Search for the cell housing the specified text and yield its [x, y] center coordinate. 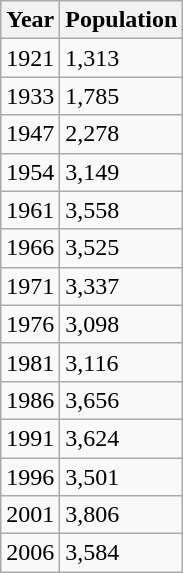
3,501 [122, 477]
3,098 [122, 324]
1966 [30, 248]
3,806 [122, 515]
1991 [30, 438]
3,525 [122, 248]
1976 [30, 324]
Year [30, 20]
1981 [30, 362]
1921 [30, 58]
1,313 [122, 58]
2,278 [122, 134]
1961 [30, 210]
1947 [30, 134]
1971 [30, 286]
Population [122, 20]
1,785 [122, 96]
3,656 [122, 400]
3,116 [122, 362]
3,584 [122, 553]
2001 [30, 515]
1986 [30, 400]
3,624 [122, 438]
1996 [30, 477]
1954 [30, 172]
2006 [30, 553]
3,337 [122, 286]
3,149 [122, 172]
3,558 [122, 210]
1933 [30, 96]
